Scan for the cell matching the given text and deliver its [X, Y] coordinate at center. 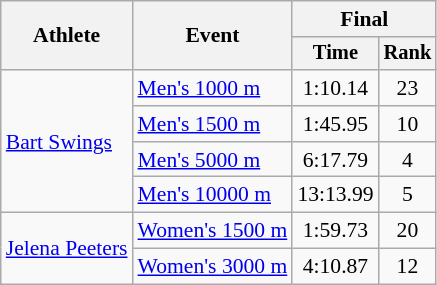
4 [408, 160]
6:17.79 [335, 160]
Time [335, 54]
Final [364, 19]
5 [408, 195]
10 [408, 124]
Event [213, 36]
4:10.87 [335, 267]
Men's 1500 m [213, 124]
23 [408, 88]
Men's 10000 m [213, 195]
12 [408, 267]
1:10.14 [335, 88]
Women's 3000 m [213, 267]
20 [408, 231]
Men's 1000 m [213, 88]
Jelena Peeters [67, 248]
1:59.73 [335, 231]
13:13.99 [335, 195]
Women's 1500 m [213, 231]
Athlete [67, 36]
Rank [408, 54]
Men's 5000 m [213, 160]
1:45.95 [335, 124]
Bart Swings [67, 141]
